Determine the (X, Y) coordinate at the center of the cell enclosing the given text.  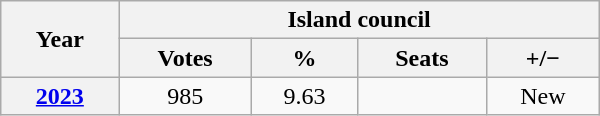
9.63 (304, 96)
Year (60, 39)
985 (185, 96)
Votes (185, 58)
Seats (422, 58)
New (542, 96)
Island council (359, 20)
% (304, 58)
+/− (542, 58)
2023 (60, 96)
